Provide the (X, Y) coordinate of the cell's center where the given text is located.  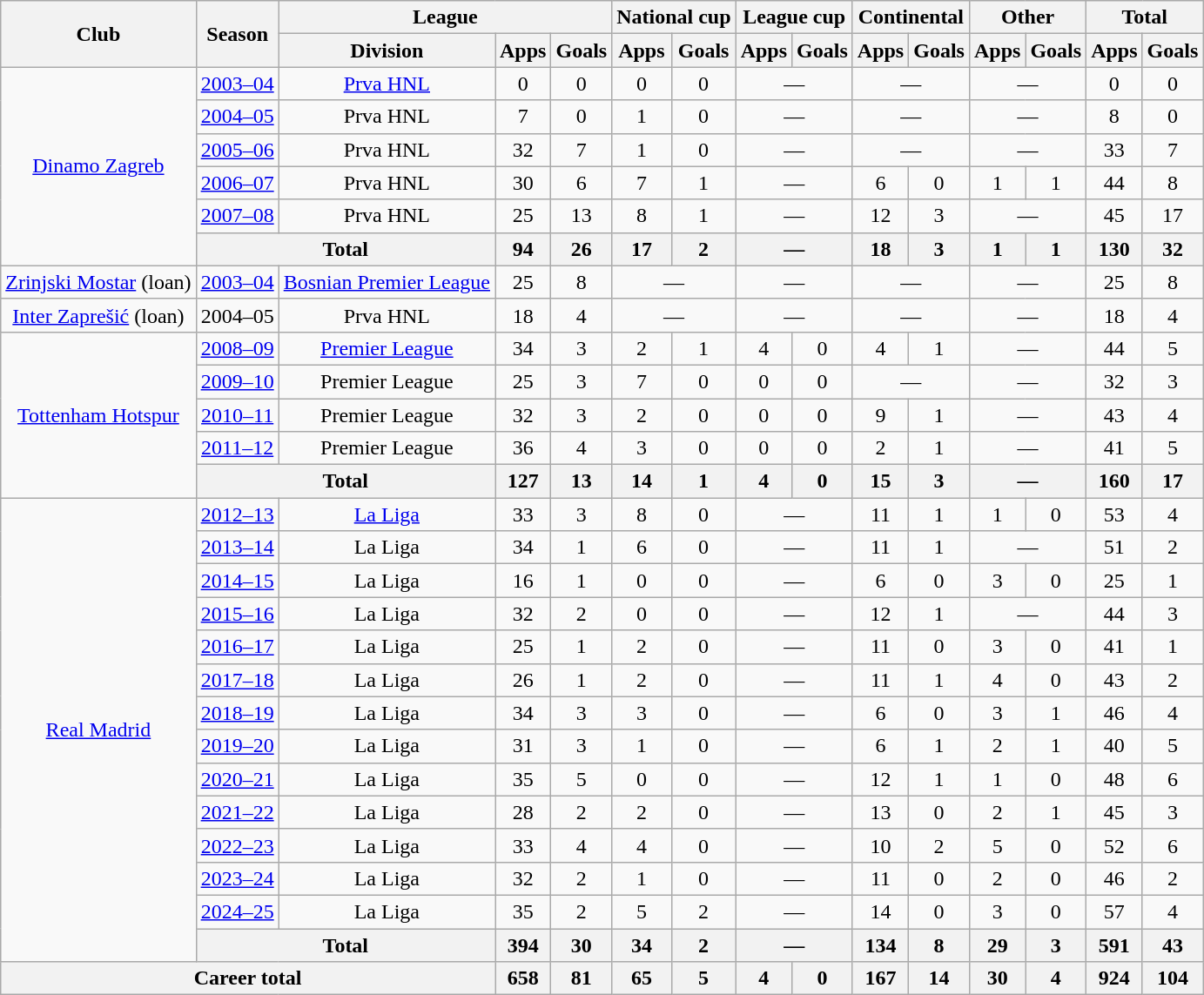
167 (880, 978)
Tottenham Hotspur (98, 414)
Career total (248, 978)
Zrinjski Mostar (loan) (98, 282)
2015–16 (237, 614)
16 (522, 581)
2024–25 (237, 911)
134 (880, 945)
15 (880, 481)
League (445, 17)
104 (1173, 978)
Continental (911, 17)
2012–13 (237, 514)
48 (1114, 779)
53 (1114, 514)
2018–19 (237, 713)
2019–20 (237, 746)
2017–18 (237, 680)
658 (522, 978)
924 (1114, 978)
2006–07 (237, 183)
36 (522, 448)
2013–14 (237, 548)
2016–17 (237, 647)
394 (522, 945)
Division (387, 50)
81 (582, 978)
2011–12 (237, 448)
2010–11 (237, 415)
51 (1114, 548)
40 (1114, 746)
Other (1027, 17)
29 (997, 945)
57 (1114, 911)
Bosnian Premier League (387, 282)
2020–21 (237, 779)
127 (522, 481)
Club (98, 34)
2008–09 (237, 348)
2005–06 (237, 150)
31 (522, 746)
2021–22 (237, 812)
160 (1114, 481)
2007–08 (237, 216)
52 (1114, 845)
Dinamo Zagreb (98, 166)
2014–15 (237, 581)
2023–24 (237, 878)
94 (522, 249)
10 (880, 845)
Real Madrid (98, 729)
League cup (794, 17)
2022–23 (237, 845)
65 (642, 978)
2009–10 (237, 381)
9 (880, 415)
28 (522, 812)
Inter Zaprešić (loan) (98, 315)
130 (1114, 249)
National cup (674, 17)
591 (1114, 945)
Season (237, 34)
